Provide the [x, y] coordinate of the cell's center where the given text is located.  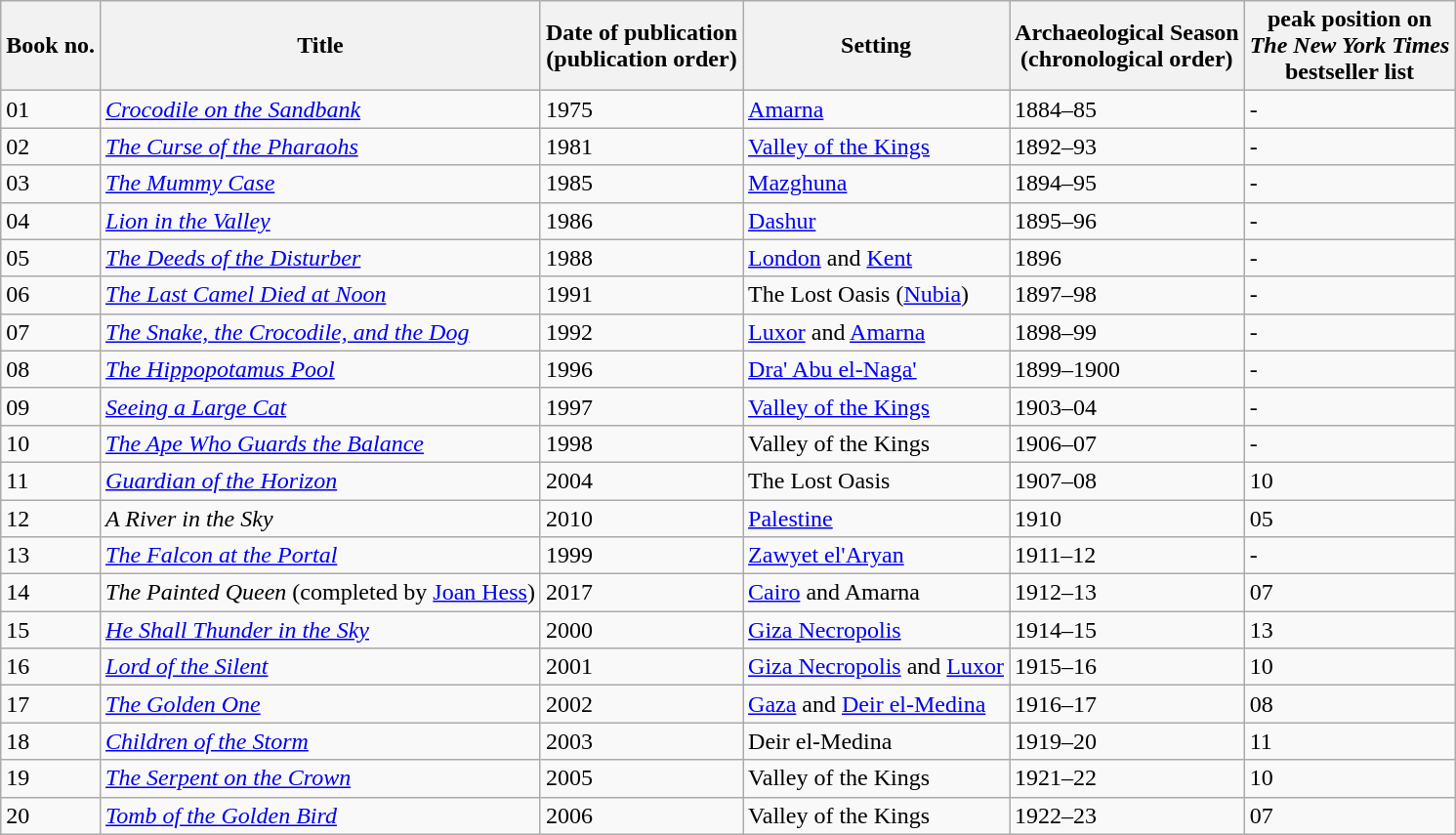
1919–20 [1127, 741]
1899–1900 [1127, 369]
Dra' Abu el-Naga' [877, 369]
Zawyet el'Aryan [877, 556]
The Golden One [320, 704]
1896 [1127, 258]
1988 [641, 258]
1906–07 [1127, 443]
04 [51, 221]
Seeing a Large Cat [320, 406]
18 [51, 741]
1997 [641, 406]
2005 [641, 778]
2006 [641, 815]
1884–85 [1127, 109]
1921–22 [1127, 778]
1910 [1127, 519]
14 [51, 593]
The Lost Oasis [877, 480]
1999 [641, 556]
The Mummy Case [320, 184]
1981 [641, 146]
1986 [641, 221]
Dashur [877, 221]
He Shall Thunder in the Sky [320, 630]
1975 [641, 109]
2002 [641, 704]
1907–08 [1127, 480]
The Serpent on the Crown [320, 778]
The Lost Oasis (Nubia) [877, 295]
Mazghuna [877, 184]
1894–95 [1127, 184]
Title [320, 46]
Setting [877, 46]
12 [51, 519]
2001 [641, 667]
03 [51, 184]
15 [51, 630]
2004 [641, 480]
The Curse of the Pharaohs [320, 146]
1912–13 [1127, 593]
The Last Camel Died at Noon [320, 295]
Gaza and Deir el-Medina [877, 704]
London and Kent [877, 258]
1992 [641, 332]
Tomb of the Golden Bird [320, 815]
1991 [641, 295]
peak position onThe New York Timesbestseller list [1350, 46]
1903–04 [1127, 406]
Deir el-Medina [877, 741]
1914–15 [1127, 630]
1895–96 [1127, 221]
1911–12 [1127, 556]
2003 [641, 741]
The Falcon at the Portal [320, 556]
A River in the Sky [320, 519]
Luxor and Amarna [877, 332]
1998 [641, 443]
1898–99 [1127, 332]
17 [51, 704]
2017 [641, 593]
Date of publication(publication order) [641, 46]
Crocodile on the Sandbank [320, 109]
06 [51, 295]
Book no. [51, 46]
Giza Necropolis [877, 630]
1985 [641, 184]
2000 [641, 630]
Archaeological Season(chronological order) [1127, 46]
Lion in the Valley [320, 221]
2010 [641, 519]
1922–23 [1127, 815]
1996 [641, 369]
Guardian of the Horizon [320, 480]
16 [51, 667]
The Painted Queen (completed by Joan Hess) [320, 593]
1916–17 [1127, 704]
1915–16 [1127, 667]
The Ape Who Guards the Balance [320, 443]
09 [51, 406]
The Hippopotamus Pool [320, 369]
The Snake, the Crocodile, and the Dog [320, 332]
02 [51, 146]
Lord of the Silent [320, 667]
Palestine [877, 519]
Children of the Storm [320, 741]
1892–93 [1127, 146]
Cairo and Amarna [877, 593]
The Deeds of the Disturber [320, 258]
1897–98 [1127, 295]
01 [51, 109]
19 [51, 778]
Giza Necropolis and Luxor [877, 667]
20 [51, 815]
Amarna [877, 109]
